Search for the cell housing the specified text and yield its [x, y] center coordinate. 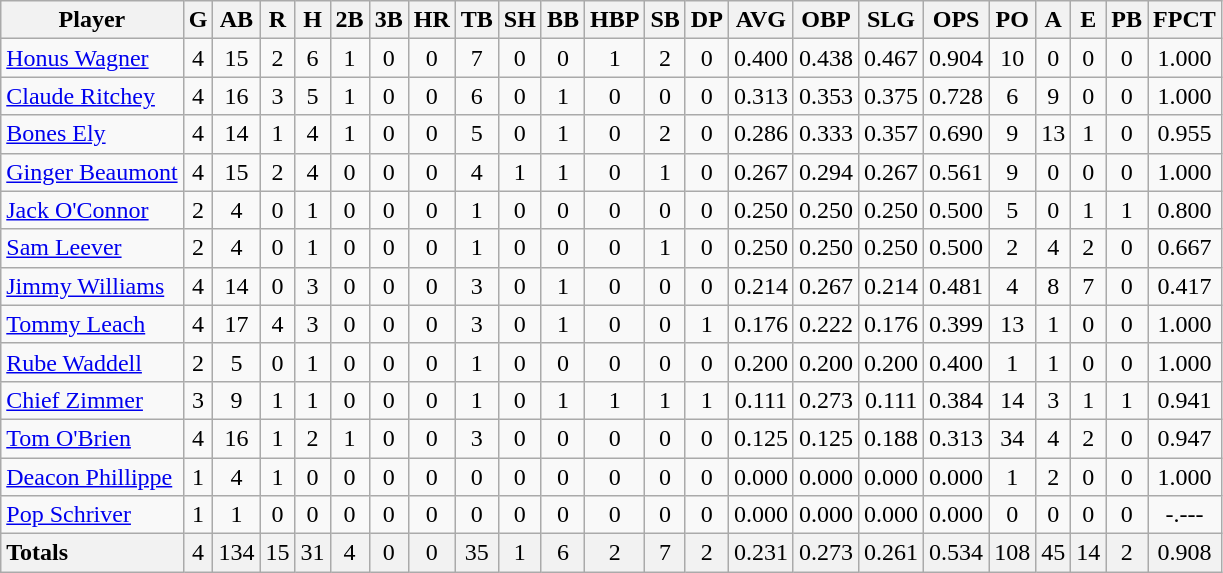
34 [1012, 438]
Rube Waddell [92, 362]
35 [476, 553]
0.353 [826, 96]
0.375 [890, 96]
Honus Wagner [92, 58]
PO [1012, 20]
3B [388, 20]
0.908 [1185, 553]
SH [520, 20]
HR [432, 20]
0.286 [760, 134]
Ginger Beaumont [92, 172]
Tom O'Brien [92, 438]
A [1054, 20]
0.481 [956, 286]
HBP [614, 20]
Pop Schriver [92, 515]
0.941 [1185, 400]
0.534 [956, 553]
10 [1012, 58]
0.947 [1185, 438]
0.438 [826, 58]
Totals [92, 553]
108 [1012, 553]
31 [312, 553]
0.800 [1185, 210]
0.467 [890, 58]
H [312, 20]
TB [476, 20]
PB [1127, 20]
17 [236, 324]
0.955 [1185, 134]
0.222 [826, 324]
BB [562, 20]
0.690 [956, 134]
SB [665, 20]
Player [92, 20]
Jack O'Connor [92, 210]
Bones Ely [92, 134]
0.384 [956, 400]
Sam Leever [92, 248]
0.399 [956, 324]
SLG [890, 20]
0.561 [956, 172]
0.188 [890, 438]
0.667 [1185, 248]
E [1088, 20]
2B [350, 20]
Tommy Leach [92, 324]
Deacon Phillippe [92, 477]
-.--- [1185, 515]
0.333 [826, 134]
R [278, 20]
0.231 [760, 553]
OPS [956, 20]
Claude Ritchey [92, 96]
134 [236, 553]
0.357 [890, 134]
0.261 [890, 553]
AB [236, 20]
0.904 [956, 58]
0.417 [1185, 286]
FPCT [1185, 20]
OBP [826, 20]
DP [706, 20]
Chief Zimmer [92, 400]
AVG [760, 20]
G [198, 20]
0.728 [956, 96]
0.294 [826, 172]
8 [1054, 286]
45 [1054, 553]
Jimmy Williams [92, 286]
